Determine the [X, Y] coordinate at the center of the cell enclosing the given text.  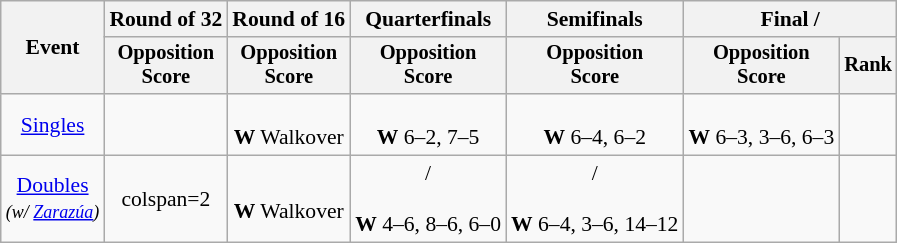
/ W 4–6, 8–6, 6–0 [428, 200]
colspan=2 [166, 200]
Final / [790, 19]
Round of 16 [288, 19]
Singles [53, 124]
/ W 6–4, 3–6, 14–12 [594, 200]
W 6–4, 6–2 [594, 124]
Doubles(w/ Zarazúa) [53, 200]
Semifinals [594, 19]
Rank [868, 66]
W 6–2, 7–5 [428, 124]
Round of 32 [166, 19]
W 6–3, 3–6, 6–3 [761, 124]
Event [53, 48]
Quarterfinals [428, 19]
